Locate the cell with the specified text and output its (x, y) center coordinate. 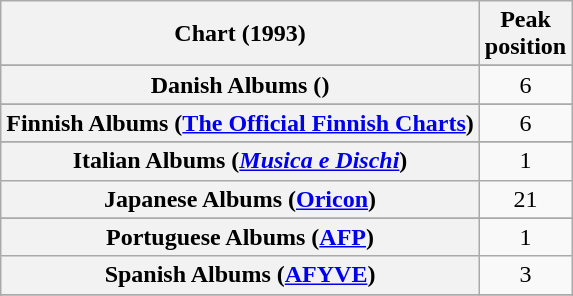
Chart (1993) (240, 34)
Peakposition (525, 34)
3 (525, 275)
Portuguese Albums (AFP) (240, 237)
Danish Albums () (240, 85)
21 (525, 199)
Italian Albums (Musica e Dischi) (240, 161)
Japanese Albums (Oricon) (240, 199)
Finnish Albums (The Official Finnish Charts) (240, 123)
Spanish Albums (AFYVE) (240, 275)
